Pinpoint the cell where the given text exists, returning its [x, y] midpoint coordinate. 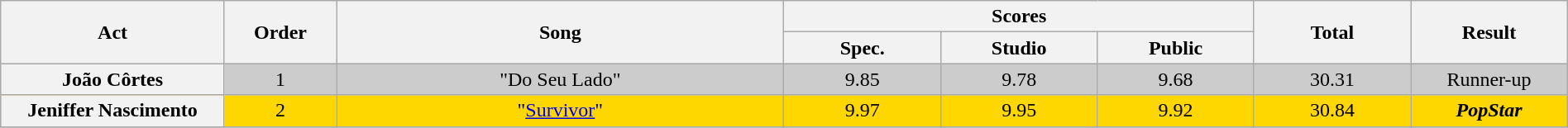
PopStar [1489, 111]
9.68 [1176, 79]
30.84 [1331, 111]
Jeniffer Nascimento [112, 111]
9.95 [1019, 111]
Song [561, 32]
2 [280, 111]
Scores [1019, 17]
30.31 [1331, 79]
"Survivor" [561, 111]
Public [1176, 48]
9.78 [1019, 79]
Studio [1019, 48]
Act [112, 32]
Spec. [862, 48]
9.85 [862, 79]
1 [280, 79]
9.92 [1176, 111]
Total [1331, 32]
Order [280, 32]
Result [1489, 32]
9.97 [862, 111]
"Do Seu Lado" [561, 79]
Runner-up [1489, 79]
João Côrtes [112, 79]
